Identify which cell holds the provided text, then report its (X, Y) central coordinate. 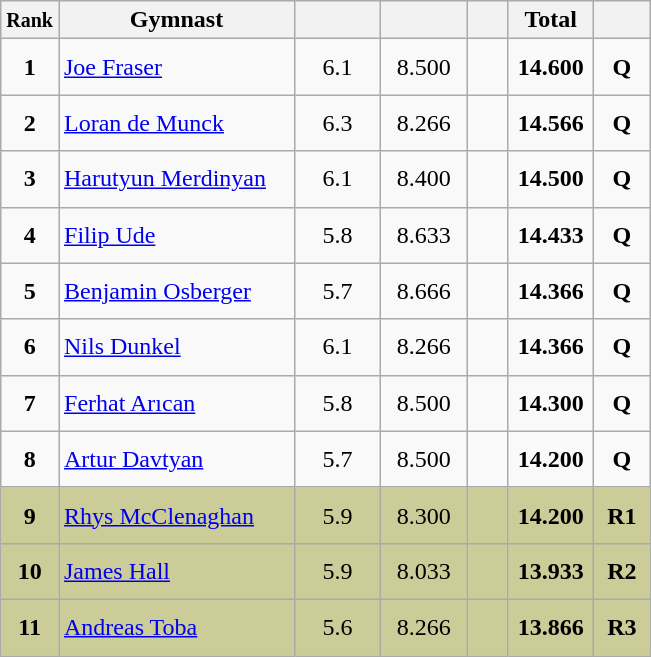
8.300 (424, 515)
14.300 (551, 403)
7 (30, 403)
14.500 (551, 179)
Nils Dunkel (176, 347)
Artur Davtyan (176, 459)
R2 (622, 571)
14.600 (551, 67)
James Hall (176, 571)
6.3 (338, 123)
5 (30, 291)
Joe Fraser (176, 67)
6 (30, 347)
1 (30, 67)
14.433 (551, 235)
8.033 (424, 571)
13.866 (551, 627)
4 (30, 235)
13.933 (551, 571)
Harutyun Merdinyan (176, 179)
8 (30, 459)
14.566 (551, 123)
8.400 (424, 179)
11 (30, 627)
5.6 (338, 627)
Rank (30, 20)
Andreas Toba (176, 627)
R3 (622, 627)
Benjamin Osberger (176, 291)
3 (30, 179)
Loran de Munck (176, 123)
Gymnast (176, 20)
Rhys McClenaghan (176, 515)
Filip Ude (176, 235)
2 (30, 123)
Total (551, 20)
8.666 (424, 291)
Ferhat Arıcan (176, 403)
R1 (622, 515)
8.633 (424, 235)
10 (30, 571)
9 (30, 515)
